Scan for the cell matching the given text and deliver its (x, y) coordinate at center. 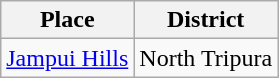
District (206, 20)
Jampui Hills (68, 58)
North Tripura (206, 58)
Place (68, 20)
